Pinpoint the cell where the given text exists, returning its [x, y] midpoint coordinate. 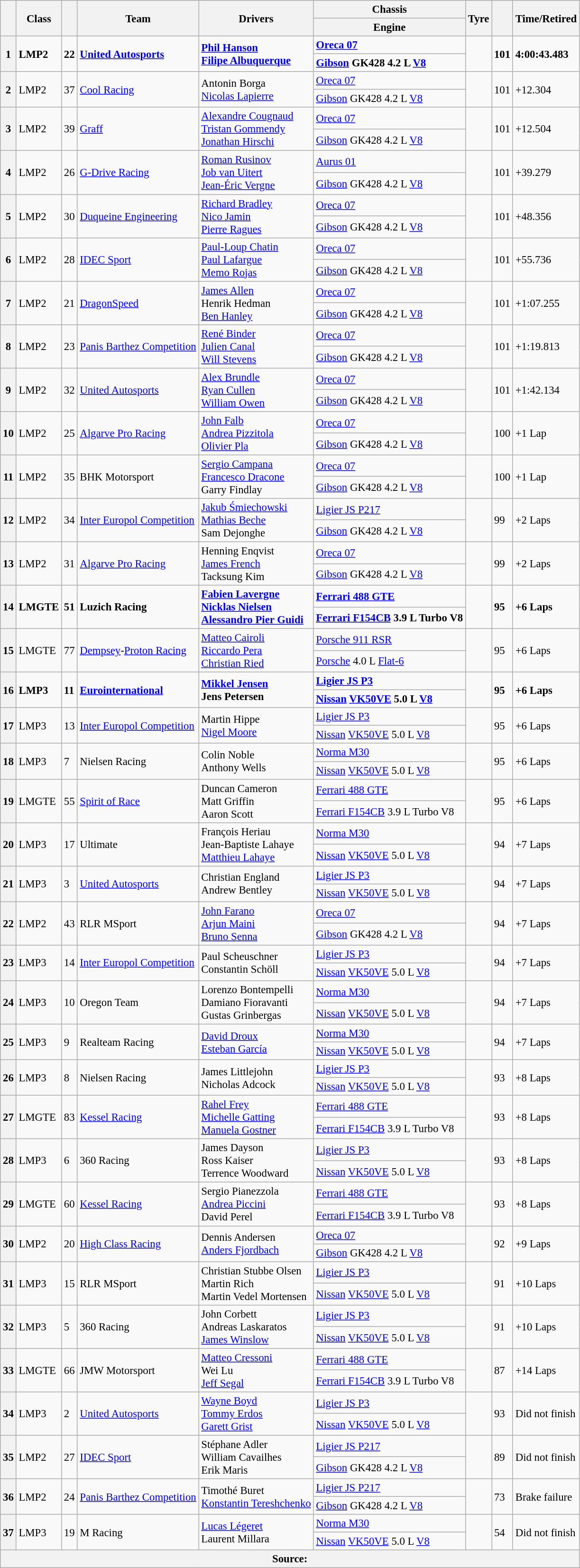
Luzich Racing [138, 607]
66 [69, 1370]
John Corbett Andreas Laskaratos James Winslow [256, 1327]
Lucas Légeret Laurent Millara [256, 1532]
Alexandre Cougnaud Tristan Gommendy Jonathan Hirschi [256, 129]
G-Drive Racing [138, 173]
92 [503, 1244]
Henning Enqvist James French Tacksung Kim [256, 563]
Rahel Frey Michelle Gatting Manuela Gostner [256, 1117]
Christian Stubbe Olsen Martin Rich Martin Vedel Mortensen [256, 1283]
James Littlejohn Nicholas Adcock [256, 1078]
Class [39, 18]
Cool Racing [138, 89]
Drivers [256, 18]
89 [503, 1457]
Porsche 4.0 L Flat-6 [389, 661]
Duqueine Engineering [138, 216]
77 [69, 651]
+55.736 [546, 259]
4:00:43.483 [546, 54]
John Farano Arjun Maini Bruno Senna [256, 923]
Ultimate [138, 844]
Realteam Racing [138, 1042]
+12.504 [546, 129]
4 [9, 173]
BHK Motorsport [138, 477]
Phil Hanson Filipe Albuquerque [256, 54]
54 [503, 1532]
Colin Noble Anthony Wells [256, 762]
Chassis [389, 9]
Porsche 911 RSR [389, 640]
1 [9, 54]
+1:07.255 [546, 303]
High Class Racing [138, 1244]
Paul-Loup Chatin Paul Lafargue Memo Rojas [256, 259]
Source: [290, 1559]
M Racing [138, 1532]
Matteo Cressoni Wei Lu Jeff Segal [256, 1370]
Alex Brundle Ryan Cullen William Owen [256, 390]
Matteo Cairoli Riccardo Pera Christian Ried [256, 651]
Lorenzo Bontempelli Damiano Fioravanti Gustas Grinbergas [256, 1003]
Mikkel Jensen Jens Petersen [256, 690]
Jakub Śmiechowski Mathias Beche Sam Dejonghe [256, 520]
Time/Retired [546, 18]
36 [9, 1497]
33 [9, 1370]
51 [69, 607]
Paul Scheuschner Constantin Schöll [256, 963]
Aurus 01 [389, 162]
Duncan Cameron Matt Griffin Aaron Scott [256, 801]
René Binder Julien Canal Will Stevens [256, 346]
Roman Rusinov Job van Uitert Jean-Éric Vergne [256, 173]
+9 Laps [546, 1244]
James Allen Henrik Hedman Ben Hanley [256, 303]
87 [503, 1370]
Spirit of Race [138, 801]
Brake failure [546, 1497]
Fabien Lavergne Nicklas Nielsen Alessandro Pier Guidi [256, 607]
Sergio Pianezzola Andrea Piccini David Perel [256, 1204]
Eurointernational [138, 690]
73 [503, 1497]
16 [9, 690]
83 [69, 1117]
James Dayson Ross Kaiser Terrence Woodward [256, 1161]
+1:19.813 [546, 346]
François Heriau Jean-Baptiste Lahaye Matthieu Lahaye [256, 844]
Martin Hippe Nigel Moore [256, 726]
Richard Bradley Nico Jamin Pierre Ragues [256, 216]
Dennis Andersen Anders Fjordbach [256, 1244]
+48.356 [546, 216]
43 [69, 923]
Stéphane Adler William Cavailhes Erik Maris [256, 1457]
Team [138, 18]
55 [69, 801]
+1:42.134 [546, 390]
JMW Motorsport [138, 1370]
Engine [389, 28]
Dempsey-Proton Racing [138, 651]
Wayne Boyd Tommy Erdos Garett Grist [256, 1414]
39 [69, 129]
60 [69, 1204]
18 [9, 762]
Christian England Andrew Bentley [256, 884]
29 [9, 1204]
12 [9, 520]
Tyre [478, 18]
Timothé Buret Konstantin Tereshchenko [256, 1497]
+14 Laps [546, 1370]
John Falb Andrea Pizzitola Olivier Pla [256, 434]
Oregon Team [138, 1003]
David Droux Esteban García [256, 1042]
+12.304 [546, 89]
Graff [138, 129]
Sergio Campana Francesco Dracone Garry Findlay [256, 477]
Antonin Borga Nicolas Lapierre [256, 89]
DragonSpeed [138, 303]
+39.279 [546, 173]
